For the text-containing cell, return its midpoint in (X, Y) coordinate format. 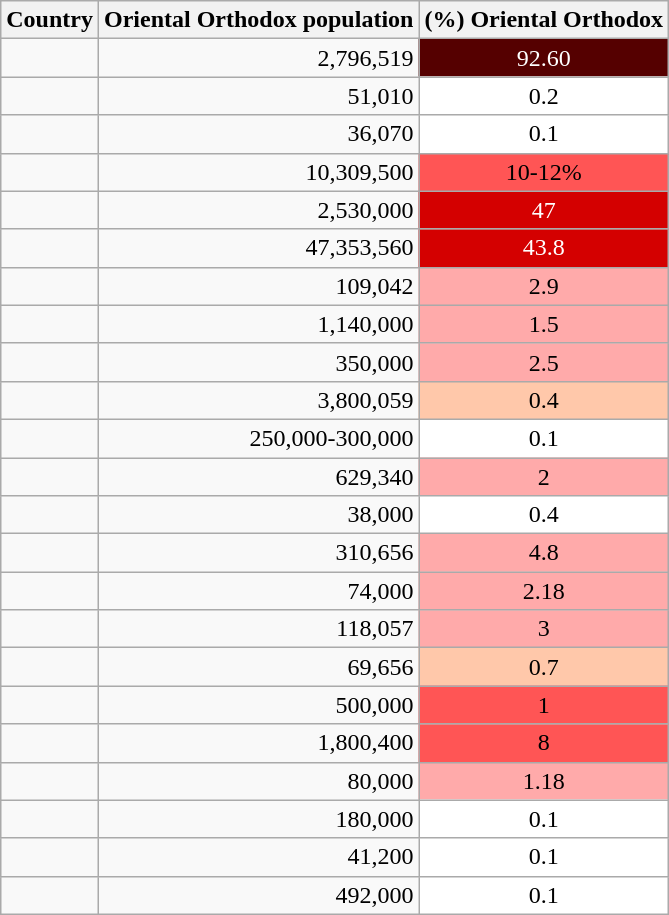
500,000 (258, 705)
250,000-300,000 (258, 438)
109,042 (258, 286)
1,140,000 (258, 324)
36,070 (258, 134)
0.7 (544, 667)
2.9 (544, 286)
2,796,519 (258, 58)
629,340 (258, 477)
38,000 (258, 515)
2 (544, 477)
92.60 (544, 58)
310,656 (258, 553)
3 (544, 629)
1,800,400 (258, 743)
4.8 (544, 553)
2.5 (544, 362)
2.18 (544, 591)
43.8 (544, 248)
80,000 (258, 781)
74,000 (258, 591)
180,000 (258, 819)
47 (544, 210)
1 (544, 705)
47,353,560 (258, 248)
492,000 (258, 895)
8 (544, 743)
Oriental Orthodox population (258, 20)
Country (50, 20)
41,200 (258, 857)
(%) Oriental Orthodox (544, 20)
51,010 (258, 96)
3,800,059 (258, 400)
10-12% (544, 172)
0.2 (544, 96)
1.18 (544, 781)
350,000 (258, 362)
118,057 (258, 629)
69,656 (258, 667)
1.5 (544, 324)
2,530,000 (258, 210)
10,309,500 (258, 172)
